Scan for the cell matching the given text and deliver its [X, Y] coordinate at center. 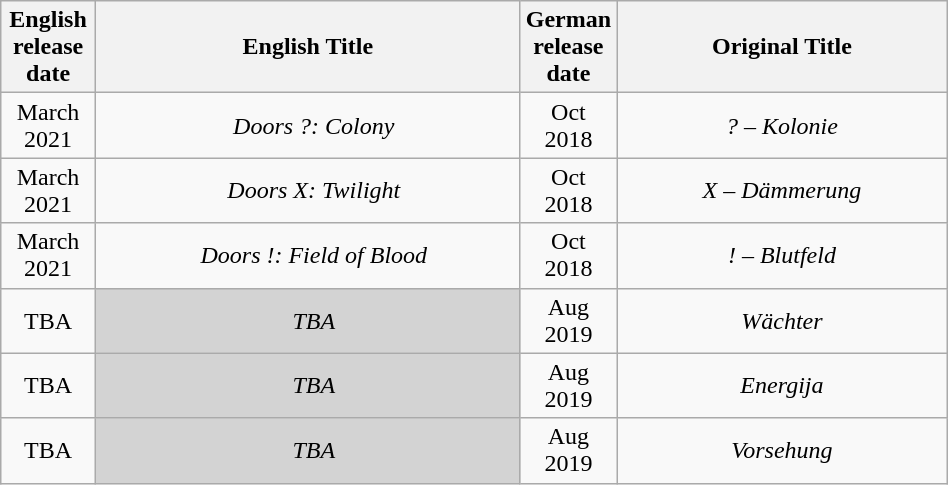
Vorsehung [782, 450]
English release date [48, 47]
Doors !: Field of Blood [308, 256]
! – Blutfeld [782, 256]
Energija [782, 386]
Doors ?: Colony [308, 126]
? – Kolonie [782, 126]
German release date [568, 47]
X – Dämmerung [782, 190]
Original Title [782, 47]
Doors X: Twilight [308, 190]
Wächter [782, 320]
English Title [308, 47]
